Search for the cell housing the specified text and yield its (X, Y) center coordinate. 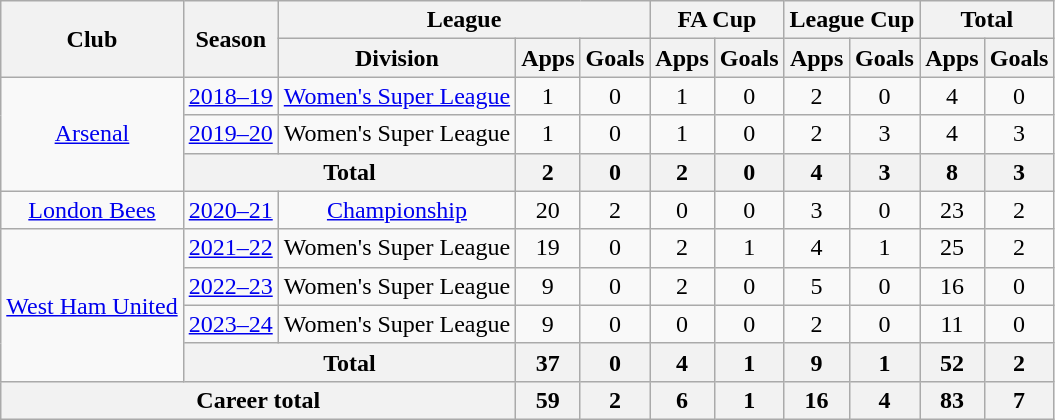
London Bees (92, 210)
2022–23 (230, 286)
West Ham United (92, 305)
20 (548, 210)
Arsenal (92, 134)
2020–21 (230, 210)
2021–22 (230, 248)
5 (816, 286)
59 (548, 400)
2019–20 (230, 134)
7 (1019, 400)
Season (230, 39)
Division (396, 58)
FA Cup (717, 20)
2023–24 (230, 324)
League (464, 20)
Club (92, 39)
11 (952, 324)
52 (952, 362)
19 (548, 248)
83 (952, 400)
25 (952, 248)
2018–19 (230, 96)
8 (952, 172)
Championship (396, 210)
Career total (258, 400)
League Cup (852, 20)
23 (952, 210)
37 (548, 362)
6 (682, 400)
